Extract the [x, y] coordinate from the center of the cell holding the provided text.  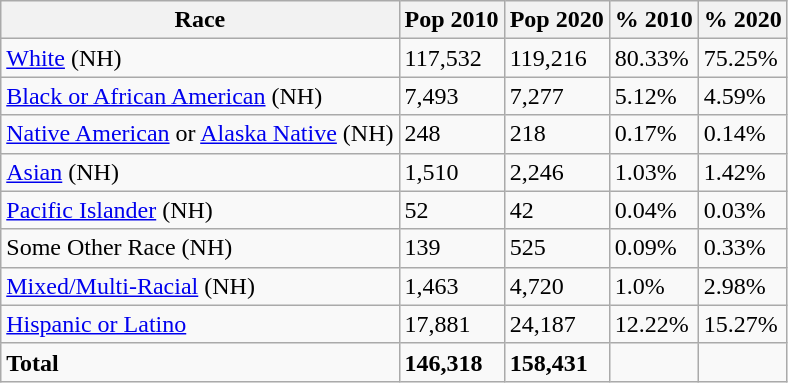
0.33% [742, 248]
0.14% [742, 134]
Black or African American (NH) [200, 96]
525 [556, 248]
0.09% [654, 248]
1.0% [654, 286]
0.17% [654, 134]
4.59% [742, 96]
158,431 [556, 362]
7,277 [556, 96]
17,881 [452, 324]
0.04% [654, 210]
1,510 [452, 172]
Mixed/Multi-Racial (NH) [200, 286]
White (NH) [200, 58]
2.98% [742, 286]
75.25% [742, 58]
4,720 [556, 286]
Pacific Islander (NH) [200, 210]
Native American or Alaska Native (NH) [200, 134]
5.12% [654, 96]
119,216 [556, 58]
146,318 [452, 362]
248 [452, 134]
1.03% [654, 172]
139 [452, 248]
1,463 [452, 286]
Pop 2010 [452, 20]
42 [556, 210]
24,187 [556, 324]
15.27% [742, 324]
52 [452, 210]
7,493 [452, 96]
218 [556, 134]
Total [200, 362]
80.33% [654, 58]
Asian (NH) [200, 172]
Pop 2020 [556, 20]
0.03% [742, 210]
Some Other Race (NH) [200, 248]
Hispanic or Latino [200, 324]
12.22% [654, 324]
% 2010 [654, 20]
Race [200, 20]
117,532 [452, 58]
% 2020 [742, 20]
1.42% [742, 172]
2,246 [556, 172]
